Return (X, Y) of the center of cell containing provided text 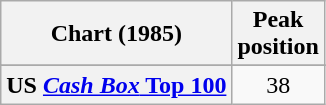
US Cash Box Top 100 (116, 85)
Chart (1985) (116, 34)
Peakposition (278, 34)
38 (278, 85)
